For the text-containing cell, return its midpoint in (X, Y) coordinate format. 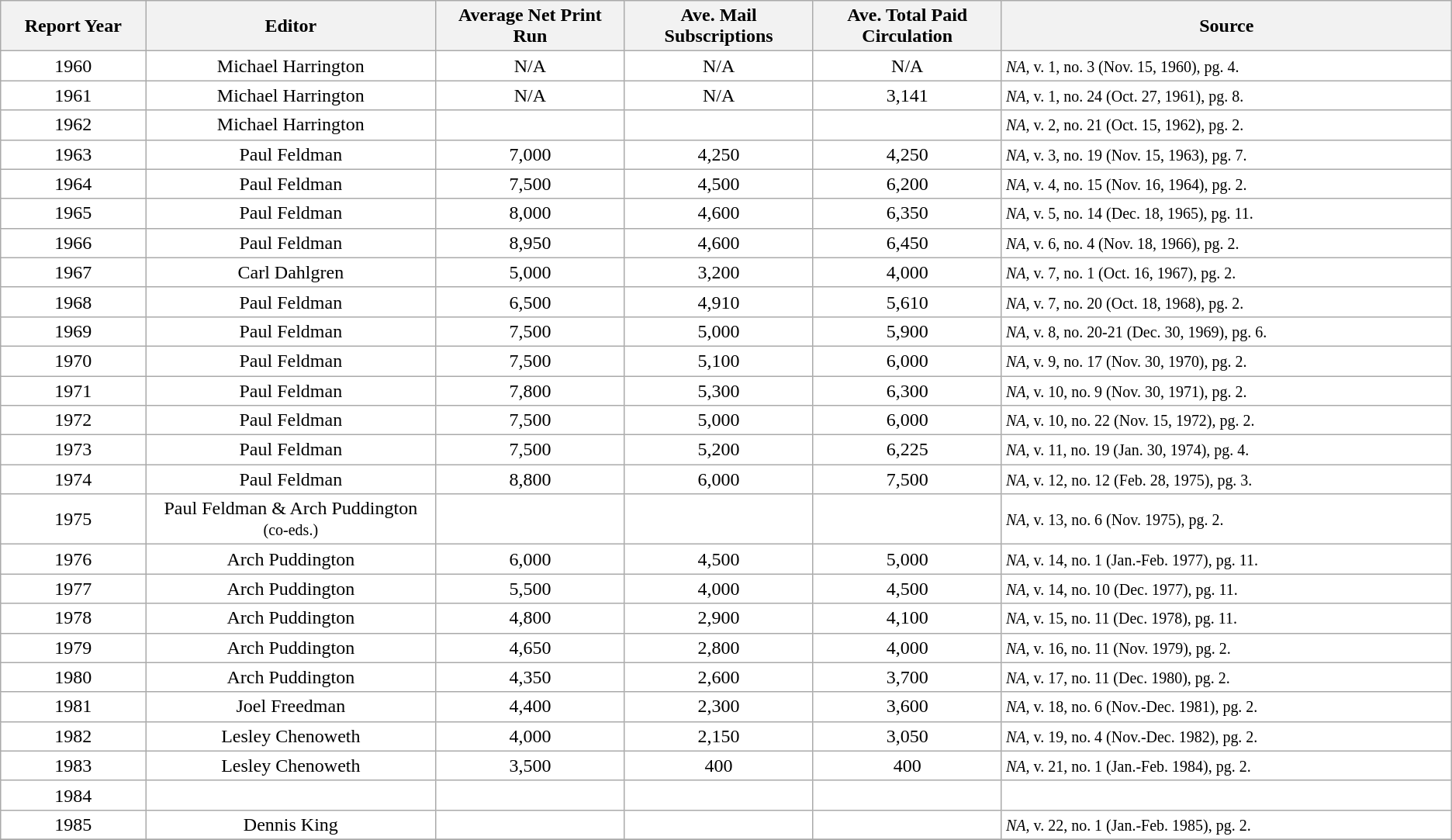
1974 (73, 479)
5,200 (718, 450)
NA, v. 1, no. 3 (Nov. 15, 1960), pg. 4. (1226, 66)
1972 (73, 420)
1979 (73, 648)
8,950 (531, 243)
1983 (73, 766)
7,000 (531, 154)
4,350 (531, 677)
5,900 (907, 331)
NA, v. 19, no. 4 (Nov.-Dec. 1982), pg. 2. (1226, 736)
1964 (73, 184)
1965 (73, 213)
1966 (73, 243)
NA, v. 6, no. 4 (Nov. 18, 1966), pg. 2. (1226, 243)
4,800 (531, 618)
3,500 (531, 766)
NA, v. 16, no. 11 (Nov. 1979), pg. 2. (1226, 648)
NA, v. 3, no. 19 (Nov. 15, 1963), pg. 7. (1226, 154)
3,600 (907, 707)
NA, v. 1, no. 24 (Oct. 27, 1961), pg. 8. (1226, 95)
6,350 (907, 213)
6,225 (907, 450)
1968 (73, 302)
NA, v. 14, no. 10 (Dec. 1977), pg. 11. (1226, 589)
6,200 (907, 184)
6,300 (907, 390)
1961 (73, 95)
NA, v. 13, no. 6 (Nov. 1975), pg. 2. (1226, 520)
1985 (73, 824)
4,650 (531, 648)
NA, v. 14, no. 1 (Jan.-Feb. 1977), pg. 11. (1226, 559)
1971 (73, 390)
NA, v. 7, no. 1 (Oct. 16, 1967), pg. 2. (1226, 272)
1969 (73, 331)
1980 (73, 677)
2,300 (718, 707)
NA, v. 2, no. 21 (Oct. 15, 1962), pg. 2. (1226, 125)
1975 (73, 520)
2,600 (718, 677)
1967 (73, 272)
5,610 (907, 302)
1982 (73, 736)
NA, v. 10, no. 9 (Nov. 30, 1971), pg. 2. (1226, 390)
Paul Feldman & Arch Puddington (co-eds.) (291, 520)
NA, v. 11, no. 19 (Jan. 30, 1974), pg. 4. (1226, 450)
6,450 (907, 243)
NA, v. 4, no. 15 (Nov. 16, 1964), pg. 2. (1226, 184)
NA, v. 7, no. 20 (Oct. 18, 1968), pg. 2. (1226, 302)
NA, v. 15, no. 11 (Dec. 1978), pg. 11. (1226, 618)
1976 (73, 559)
NA, v. 9, no. 17 (Nov. 30, 1970), pg. 2. (1226, 361)
NA, v. 17, no. 11 (Dec. 1980), pg. 2. (1226, 677)
Dennis King (291, 824)
Ave. Mail Subscriptions (718, 26)
1963 (73, 154)
NA, v. 10, no. 22 (Nov. 15, 1972), pg. 2. (1226, 420)
NA, v. 5, no. 14 (Dec. 18, 1965), pg. 11. (1226, 213)
NA, v. 8, no. 20-21 (Dec. 30, 1969), pg. 6. (1226, 331)
Report Year (73, 26)
4,910 (718, 302)
4,400 (531, 707)
Carl Dahlgren (291, 272)
1984 (73, 795)
1981 (73, 707)
3,141 (907, 95)
3,200 (718, 272)
2,900 (718, 618)
NA, v. 21, no. 1 (Jan.-Feb. 1984), pg. 2. (1226, 766)
2,800 (718, 648)
5,300 (718, 390)
Source (1226, 26)
Joel Freedman (291, 707)
NA, v. 18, no. 6 (Nov.-Dec. 1981), pg. 2. (1226, 707)
Ave. Total Paid Circulation (907, 26)
3,050 (907, 736)
5,100 (718, 361)
1973 (73, 450)
1962 (73, 125)
1977 (73, 589)
Editor (291, 26)
4,100 (907, 618)
1960 (73, 66)
NA, v. 22, no. 1 (Jan.-Feb. 1985), pg. 2. (1226, 824)
1970 (73, 361)
8,000 (531, 213)
1978 (73, 618)
5,500 (531, 589)
8,800 (531, 479)
7,800 (531, 390)
2,150 (718, 736)
3,700 (907, 677)
Average Net Print Run (531, 26)
6,500 (531, 302)
NA, v. 12, no. 12 (Feb. 28, 1975), pg. 3. (1226, 479)
